Extract the (x, y) coordinate from the center of the cell holding the provided text.  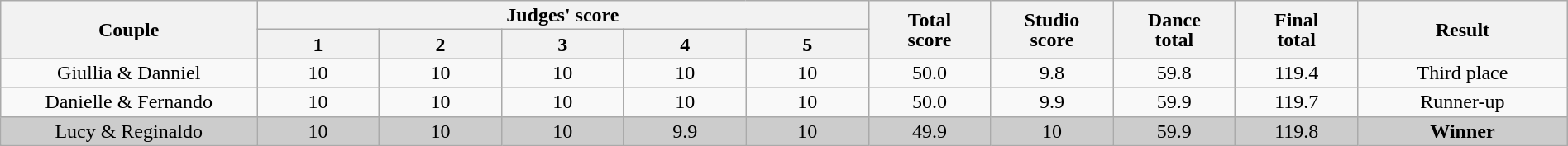
Runner-up (1463, 102)
9.8 (1052, 73)
Third place (1463, 73)
Couple (129, 30)
119.4 (1297, 73)
1 (318, 45)
Winner (1463, 130)
Totalscore (930, 30)
Dancetotal (1174, 30)
3 (562, 45)
Giullia & Danniel (129, 73)
5 (807, 45)
Studioscore (1052, 30)
Judges' score (562, 15)
49.9 (930, 130)
Result (1463, 30)
119.8 (1297, 130)
Lucy & Reginaldo (129, 130)
4 (685, 45)
Finaltotal (1297, 30)
Danielle & Fernando (129, 102)
2 (441, 45)
119.7 (1297, 102)
59.8 (1174, 73)
